Scan for the cell matching the given text and deliver its [X, Y] coordinate at center. 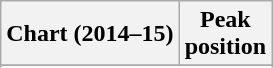
Chart (2014–15) [90, 34]
Peakposition [225, 34]
